Return the (X, Y) coordinate for the center point of the cell that contains the specified text.  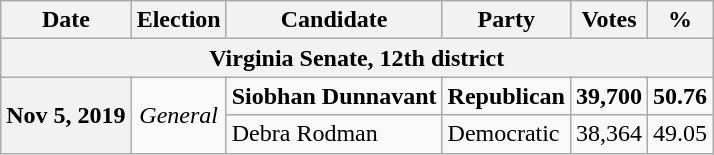
Siobhan Dunnavant (334, 96)
Candidate (334, 20)
Date (66, 20)
49.05 (680, 134)
% (680, 20)
Virginia Senate, 12th district (357, 58)
Nov 5, 2019 (66, 115)
Election (178, 20)
Votes (608, 20)
Debra Rodman (334, 134)
39,700 (608, 96)
50.76 (680, 96)
Democratic (506, 134)
Party (506, 20)
Republican (506, 96)
General (178, 115)
38,364 (608, 134)
